Capture the cell that displays the provided text and extract its (X, Y) central coordinate. 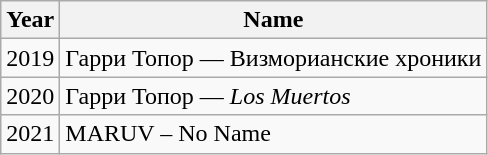
2019 (30, 58)
2021 (30, 134)
Гарри Топор — Los Muertos (274, 96)
MARUV – No Name (274, 134)
Name (274, 20)
Year (30, 20)
2020 (30, 96)
Гарри Топор — Визморианские хроники (274, 58)
